Capture the cell that displays the provided text and extract its (x, y) central coordinate. 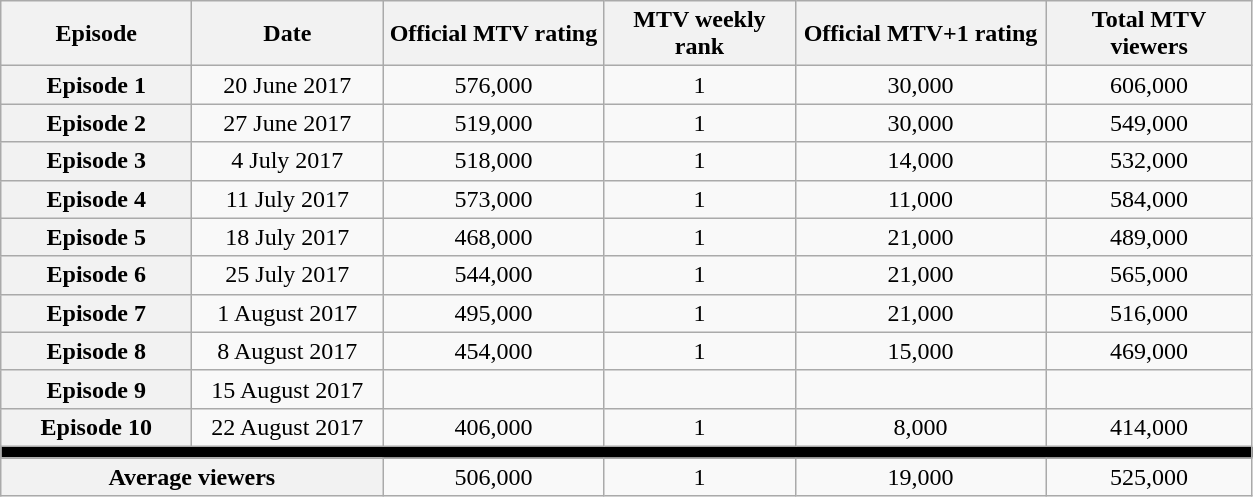
11 July 2017 (288, 199)
565,000 (1149, 275)
15 August 2017 (288, 389)
19,000 (920, 477)
525,000 (1149, 477)
468,000 (494, 237)
Date (288, 34)
Official MTV+1 rating (920, 34)
Episode 10 (96, 427)
Episode 1 (96, 85)
8 August 2017 (288, 351)
Episode 4 (96, 199)
27 June 2017 (288, 123)
11,000 (920, 199)
Official MTV rating (494, 34)
454,000 (494, 351)
14,000 (920, 161)
506,000 (494, 477)
Episode (96, 34)
495,000 (494, 313)
15,000 (920, 351)
576,000 (494, 85)
Total MTV viewers (1149, 34)
4 July 2017 (288, 161)
606,000 (1149, 85)
22 August 2017 (288, 427)
544,000 (494, 275)
516,000 (1149, 313)
MTV weekly rank (700, 34)
584,000 (1149, 199)
573,000 (494, 199)
406,000 (494, 427)
Episode 6 (96, 275)
18 July 2017 (288, 237)
Episode 3 (96, 161)
25 July 2017 (288, 275)
Episode 2 (96, 123)
518,000 (494, 161)
532,000 (1149, 161)
Average viewers (192, 477)
489,000 (1149, 237)
8,000 (920, 427)
Episode 7 (96, 313)
519,000 (494, 123)
Episode 8 (96, 351)
469,000 (1149, 351)
549,000 (1149, 123)
Episode 9 (96, 389)
Episode 5 (96, 237)
414,000 (1149, 427)
20 June 2017 (288, 85)
1 August 2017 (288, 313)
